For the text-containing cell, return its midpoint in [x, y] coordinate format. 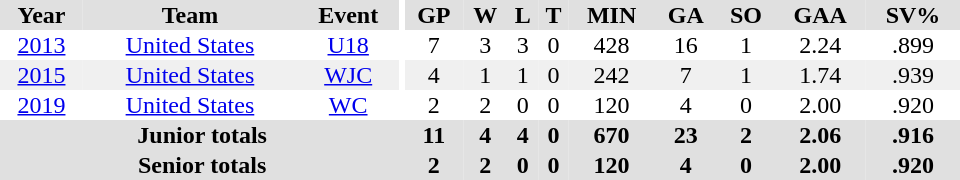
16 [686, 45]
MIN [612, 15]
L [522, 15]
Junior totals [202, 135]
.916 [913, 135]
Event [348, 15]
SO [746, 15]
Senior totals [202, 165]
.899 [913, 45]
WC [348, 105]
W [485, 15]
T [554, 15]
GA [686, 15]
2019 [42, 105]
670 [612, 135]
428 [612, 45]
U18 [348, 45]
2013 [42, 45]
GP [434, 15]
23 [686, 135]
2.24 [820, 45]
Team [190, 15]
Year [42, 15]
1.74 [820, 75]
GAA [820, 15]
.939 [913, 75]
SV% [913, 15]
242 [612, 75]
WJC [348, 75]
2015 [42, 75]
11 [434, 135]
2.06 [820, 135]
